Provide the (x, y) coordinate of the cell's center where the given text is located.  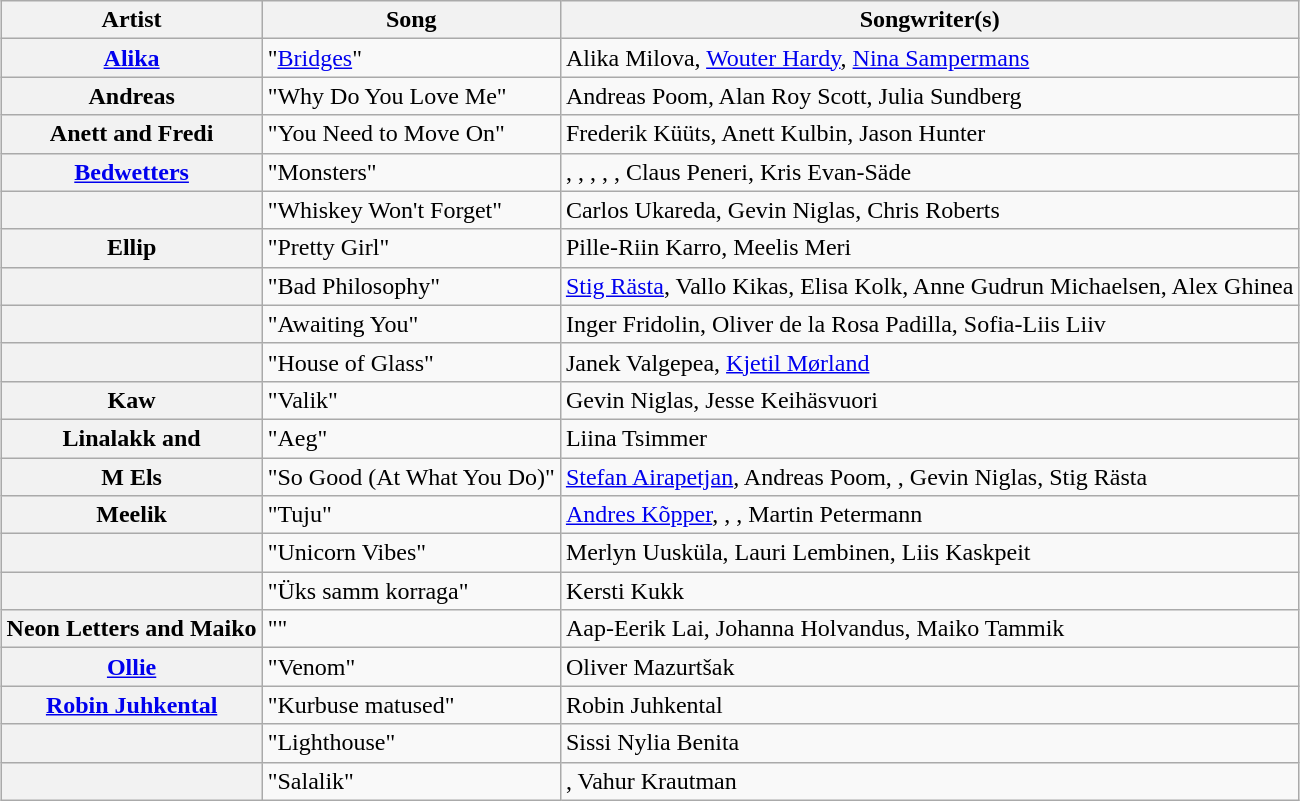
"Lighthouse" (411, 743)
Alika (132, 58)
Frederik Küüts, Anett Kulbin, Jason Hunter (930, 134)
"Valik" (411, 400)
Andreas (132, 96)
Stig Rästa, Vallo Kikas, Elisa Kolk, Anne Gudrun Michaelsen, Alex Ghinea (930, 286)
"You Need to Move On" (411, 134)
Songwriter(s) (930, 20)
"Tuju" (411, 515)
Oliver Mazurtšak (930, 667)
, , , , , Claus Peneri, Kris Evan-Säde (930, 172)
"Awaiting You" (411, 324)
Meelik (132, 515)
Gevin Niglas, Jesse Keihäsvuori (930, 400)
"Monsters" (411, 172)
Janek Valgepea, Kjetil Mørland (930, 362)
"" (411, 629)
, Vahur Krautman (930, 781)
Liina Tsimmer (930, 438)
"Bad Philosophy" (411, 286)
"Why Do You Love Me" (411, 96)
Kersti Kukk (930, 591)
"Kurbuse matused" (411, 705)
M Els (132, 477)
"Aeg" (411, 438)
Andres Kõpper, , , Martin Petermann (930, 515)
Neon Letters and Maiko (132, 629)
Pille-Riin Karro, Meelis Meri (930, 248)
Inger Fridolin, Oliver de la Rosa Padilla, Sofia-Liis Liiv (930, 324)
Kaw (132, 400)
"Whiskey Won't Forget" (411, 210)
Merlyn Uusküla, Lauri Lembinen, Liis Kaskpeit (930, 553)
"Salalik" (411, 781)
"Pretty Girl" (411, 248)
Stefan Airapetjan, Andreas Poom, , Gevin Niglas, Stig Rästa (930, 477)
Sissi Nylia Benita (930, 743)
"Venom" (411, 667)
Linalakk and (132, 438)
Anett and Fredi (132, 134)
Aap-Eerik Lai, Johanna Holvandus, Maiko Tammik (930, 629)
"Unicorn Vibes" (411, 553)
"House of Glass" (411, 362)
Song (411, 20)
Alika Milova, Wouter Hardy, Nina Sampermans (930, 58)
Carlos Ukareda, Gevin Niglas, Chris Roberts (930, 210)
Artist (132, 20)
"Üks samm korraga" (411, 591)
Ellip (132, 248)
Ollie (132, 667)
"So Good (At What You Do)" (411, 477)
Bedwetters (132, 172)
"Bridges" (411, 58)
Andreas Poom, Alan Roy Scott, Julia Sundberg (930, 96)
